Output the (x, y) coordinate of the center of the cell containing the given text.  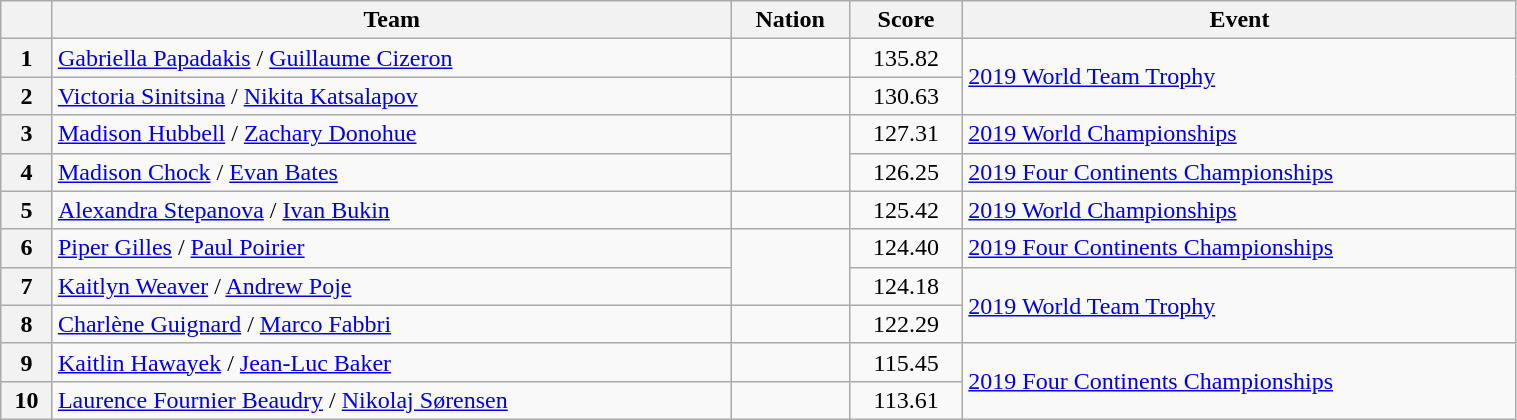
127.31 (906, 134)
130.63 (906, 96)
Kaitlyn Weaver / Andrew Poje (392, 286)
9 (27, 362)
124.40 (906, 248)
Charlène Guignard / Marco Fabbri (392, 324)
Event (1240, 20)
7 (27, 286)
126.25 (906, 172)
124.18 (906, 286)
1 (27, 58)
125.42 (906, 210)
10 (27, 400)
Kaitlin Hawayek / Jean-Luc Baker (392, 362)
6 (27, 248)
113.61 (906, 400)
2 (27, 96)
Madison Chock / Evan Bates (392, 172)
135.82 (906, 58)
5 (27, 210)
Victoria Sinitsina / Nikita Katsalapov (392, 96)
Score (906, 20)
Madison Hubbell / Zachary Donohue (392, 134)
8 (27, 324)
Team (392, 20)
Nation (790, 20)
Piper Gilles / Paul Poirier (392, 248)
4 (27, 172)
Alexandra Stepanova / Ivan Bukin (392, 210)
122.29 (906, 324)
115.45 (906, 362)
Laurence Fournier Beaudry / Nikolaj Sørensen (392, 400)
Gabriella Papadakis / Guillaume Cizeron (392, 58)
3 (27, 134)
